Output the [X, Y] coordinate of the center of the cell containing the given text.  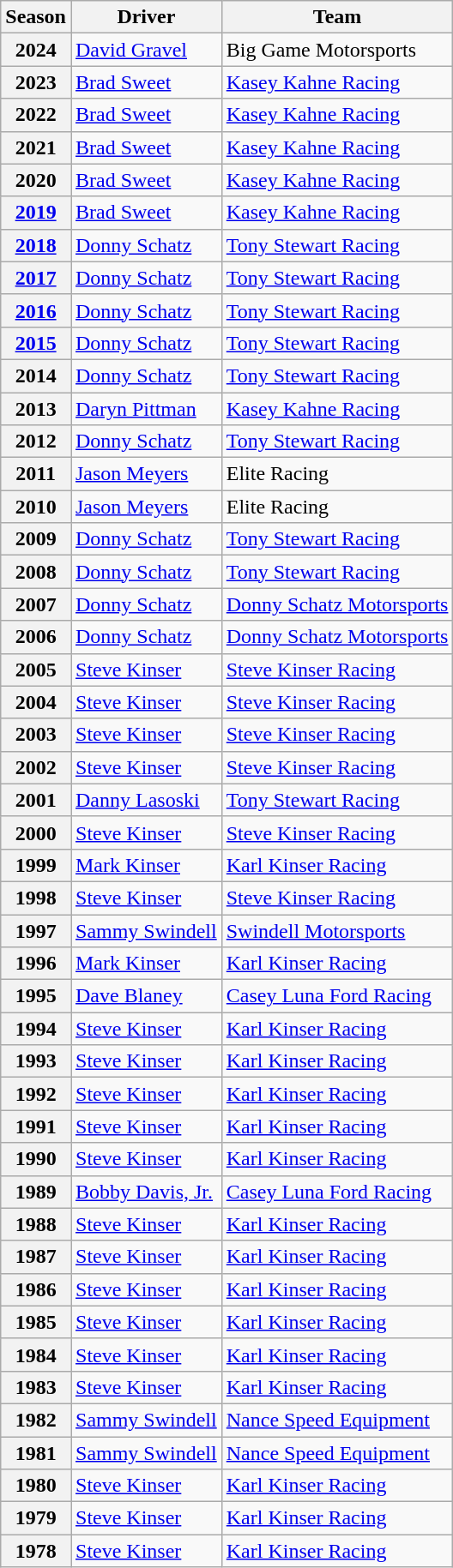
2001 [36, 800]
Driver [146, 17]
2009 [36, 539]
Bobby Davis, Jr. [146, 1192]
2013 [36, 409]
2017 [36, 278]
1988 [36, 1224]
2008 [36, 572]
2022 [36, 115]
1982 [36, 1420]
2015 [36, 343]
1993 [36, 1061]
2011 [36, 474]
Team [337, 17]
1990 [36, 1159]
2003 [36, 735]
2016 [36, 310]
2024 [36, 50]
1997 [36, 930]
1979 [36, 1518]
2014 [36, 375]
1998 [36, 898]
1987 [36, 1257]
2021 [36, 147]
1989 [36, 1192]
1996 [36, 964]
Danny Lasoski [146, 800]
1994 [36, 1029]
2023 [36, 82]
1978 [36, 1551]
2007 [36, 604]
2000 [36, 832]
1992 [36, 1094]
1980 [36, 1486]
2012 [36, 442]
1985 [36, 1322]
Daryn Pittman [146, 409]
Swindell Motorsports [337, 930]
2005 [36, 670]
1983 [36, 1387]
Big Game Motorsports [337, 50]
1995 [36, 996]
Season [36, 17]
2004 [36, 702]
2002 [36, 767]
2019 [36, 213]
1991 [36, 1126]
2020 [36, 180]
1999 [36, 865]
1984 [36, 1355]
2010 [36, 507]
2006 [36, 637]
Dave Blaney [146, 996]
1981 [36, 1453]
David Gravel [146, 50]
1986 [36, 1289]
2018 [36, 245]
